Determine the (X, Y) coordinate at the center of the cell enclosing the given text.  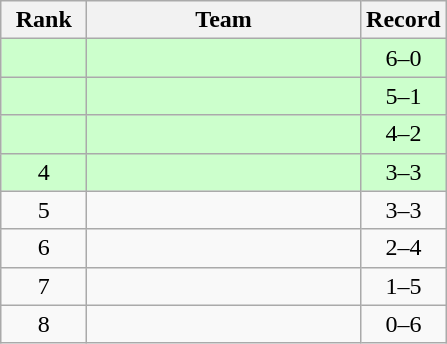
Rank (44, 20)
4–2 (403, 134)
8 (44, 324)
4 (44, 172)
Record (403, 20)
5–1 (403, 96)
Team (224, 20)
7 (44, 286)
5 (44, 210)
1–5 (403, 286)
2–4 (403, 248)
0–6 (403, 324)
6 (44, 248)
6–0 (403, 58)
